Return the (X, Y) coordinate for the center point of the cell that contains the specified text.  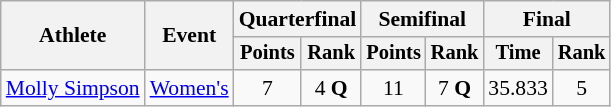
Athlete (73, 36)
35.833 (518, 88)
11 (393, 88)
Semifinal (422, 19)
Molly Simpson (73, 88)
Final (546, 19)
7 Q (455, 88)
Time (518, 54)
Event (190, 36)
Women's (190, 88)
4 Q (331, 88)
Quarterfinal (298, 19)
7 (268, 88)
5 (582, 88)
